Scan for the cell matching the given text and deliver its [x, y] coordinate at center. 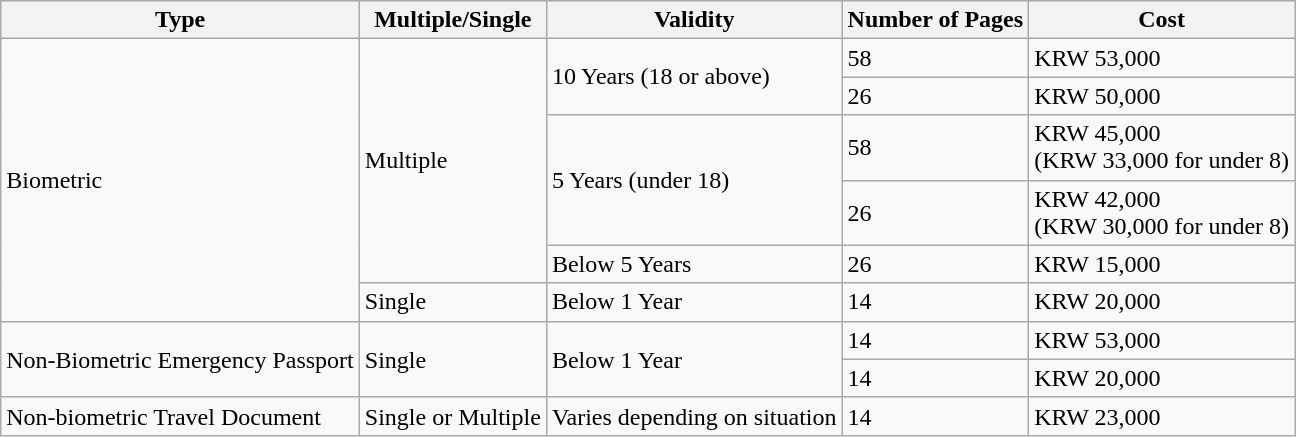
Non-biometric Travel Document [180, 416]
Below 5 Years [694, 264]
Non-Biometric Emergency Passport [180, 359]
10 Years (18 or above) [694, 77]
Type [180, 20]
KRW 45,000(KRW 33,000 for under 8) [1162, 148]
KRW 50,000 [1162, 96]
KRW 23,000 [1162, 416]
Multiple [452, 161]
KRW 42,000(KRW 30,000 for under 8) [1162, 212]
Varies depending on situation [694, 416]
Multiple/Single [452, 20]
5 Years (under 18) [694, 180]
Cost [1162, 20]
KRW 15,000 [1162, 264]
Number of Pages [936, 20]
Validity [694, 20]
Single or Multiple [452, 416]
Biometric [180, 180]
